From the cell containing the given text, extract its center point as [x, y] coordinate. 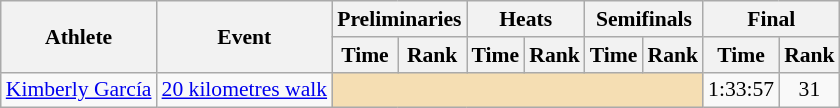
Semifinals [644, 19]
Event [245, 36]
Heats [526, 19]
Kimberly García [79, 90]
1:33:57 [741, 90]
Preliminaries [399, 19]
20 kilometres walk [245, 90]
31 [810, 90]
Final [772, 19]
Athlete [79, 36]
